From the cell containing the given text, extract its center point as [x, y] coordinate. 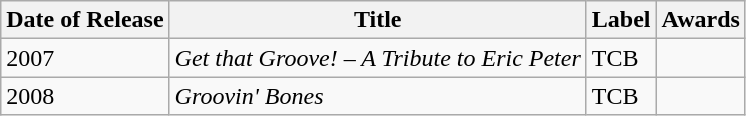
Get that Groove! – A Tribute to Eric Peter [378, 58]
2007 [85, 58]
Label [621, 20]
Groovin' Bones [378, 96]
Awards [700, 20]
Title [378, 20]
Date of Release [85, 20]
2008 [85, 96]
